Search for the cell housing the specified text and yield its [x, y] center coordinate. 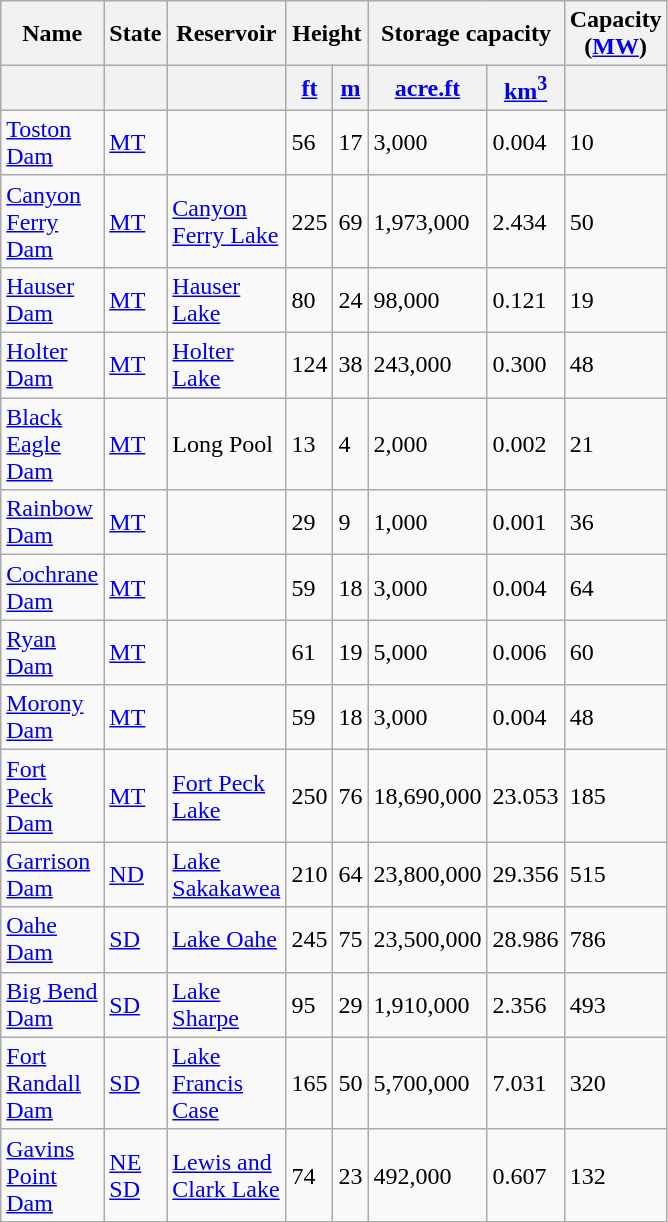
2.434 [526, 221]
ft [310, 88]
18,690,000 [428, 796]
17 [350, 142]
Garrison Dam [52, 874]
5,700,000 [428, 1083]
m [350, 88]
Lake Francis Case [226, 1083]
24 [350, 300]
Holter Dam [52, 366]
23 [350, 1175]
0.001 [526, 522]
Toston Dam [52, 142]
21 [616, 444]
23,800,000 [428, 874]
9 [350, 522]
Name [52, 34]
NESD [136, 1175]
243,000 [428, 366]
0.002 [526, 444]
Fort Peck Lake [226, 796]
Height [327, 34]
124 [310, 366]
1,910,000 [428, 1004]
Hauser Dam [52, 300]
0.300 [526, 366]
7.031 [526, 1083]
Cochrane Dam [52, 588]
225 [310, 221]
Morony Dam [52, 718]
74 [310, 1175]
Oahe Dam [52, 940]
Lake Sharpe [226, 1004]
Reservoir [226, 34]
515 [616, 874]
acre.ft [428, 88]
Hauser Lake [226, 300]
38 [350, 366]
Fort Peck Dam [52, 796]
786 [616, 940]
10 [616, 142]
Storage capacity [466, 34]
60 [616, 652]
1,973,000 [428, 221]
State [136, 34]
245 [310, 940]
56 [310, 142]
Canyon Ferry Dam [52, 221]
5,000 [428, 652]
Ryan Dam [52, 652]
132 [616, 1175]
13 [310, 444]
61 [310, 652]
Canyon Ferry Lake [226, 221]
0.006 [526, 652]
493 [616, 1004]
76 [350, 796]
320 [616, 1083]
2.356 [526, 1004]
185 [616, 796]
Lake Sakakawea [226, 874]
23,500,000 [428, 940]
69 [350, 221]
4 [350, 444]
29.356 [526, 874]
ND [136, 874]
Fort Randall Dam [52, 1083]
23.053 [526, 796]
Black Eagle Dam [52, 444]
Gavins Point Dam [52, 1175]
80 [310, 300]
0.121 [526, 300]
Capacity(MW) [616, 34]
250 [310, 796]
492,000 [428, 1175]
0.607 [526, 1175]
98,000 [428, 300]
Lewis and Clark Lake [226, 1175]
36 [616, 522]
165 [310, 1083]
28.986 [526, 940]
2,000 [428, 444]
210 [310, 874]
Holter Lake [226, 366]
Long Pool [226, 444]
Big Bend Dam [52, 1004]
75 [350, 940]
1,000 [428, 522]
km3 [526, 88]
95 [310, 1004]
Lake Oahe [226, 940]
Rainbow Dam [52, 522]
